Return [x, y] of the center of cell containing provided text 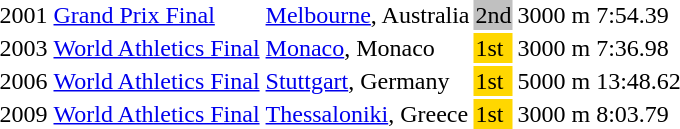
Thessaloniki, Greece [368, 114]
5000 m [554, 81]
2nd [494, 15]
Melbourne, Australia [368, 15]
Stuttgart, Germany [368, 81]
Grand Prix Final [156, 15]
Monaco, Monaco [368, 48]
